From the cell containing the given text, extract its center point as [X, Y] coordinate. 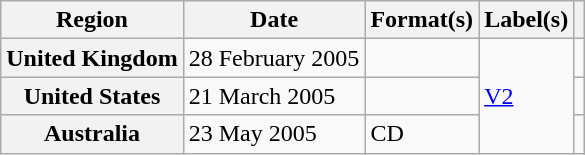
28 February 2005 [274, 58]
V2 [526, 96]
United States [92, 96]
United Kingdom [92, 58]
Date [274, 20]
21 March 2005 [274, 96]
Australia [92, 134]
Label(s) [526, 20]
Region [92, 20]
23 May 2005 [274, 134]
CD [422, 134]
Format(s) [422, 20]
